Extract the [x, y] coordinate from the center of the cell holding the provided text.  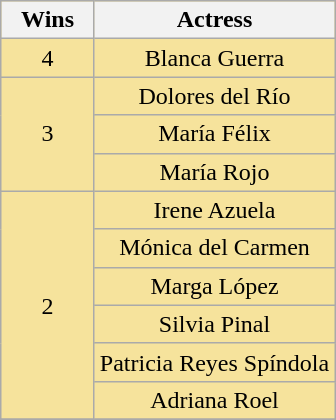
Blanca Guerra [214, 58]
María Félix [214, 134]
Marga López [214, 286]
2 [48, 305]
Silvia Pinal [214, 324]
Wins [48, 20]
María Rojo [214, 172]
Patricia Reyes Spíndola [214, 362]
4 [48, 58]
Adriana Roel [214, 400]
3 [48, 134]
Mónica del Carmen [214, 248]
Irene Azuela [214, 210]
Actress [214, 20]
Dolores del Río [214, 96]
